Capture the cell that displays the provided text and extract its (X, Y) central coordinate. 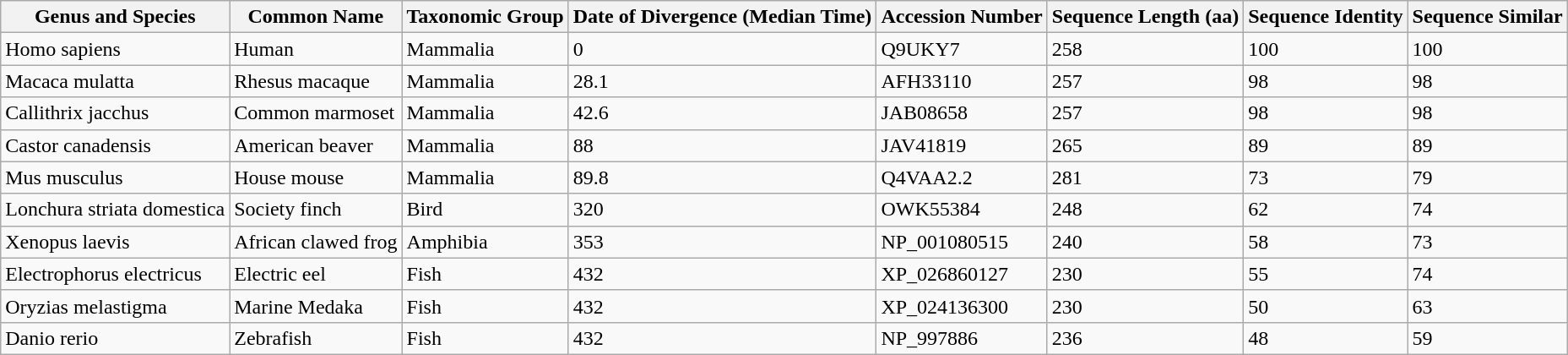
Homo sapiens (115, 49)
Society finch (316, 210)
320 (723, 210)
Genus and Species (115, 17)
Electrophorus electricus (115, 274)
88 (723, 145)
Amphibia (485, 242)
59 (1488, 338)
Sequence Similar (1488, 17)
281 (1145, 177)
48 (1326, 338)
28.1 (723, 81)
Danio rerio (115, 338)
Callithrix jacchus (115, 113)
Lonchura striata domestica (115, 210)
265 (1145, 145)
Zebrafish (316, 338)
JAB08658 (962, 113)
AFH33110 (962, 81)
Electric eel (316, 274)
55 (1326, 274)
236 (1145, 338)
Bird (485, 210)
XP_024136300 (962, 306)
248 (1145, 210)
Mus musculus (115, 177)
240 (1145, 242)
62 (1326, 210)
Accession Number (962, 17)
Oryzias melastigma (115, 306)
0 (723, 49)
Macaca mulatta (115, 81)
258 (1145, 49)
JAV41819 (962, 145)
Sequence Identity (1326, 17)
Xenopus laevis (115, 242)
African clawed frog (316, 242)
XP_026860127 (962, 274)
Q4VAA2.2 (962, 177)
American beaver (316, 145)
OWK55384 (962, 210)
Rhesus macaque (316, 81)
NP_997886 (962, 338)
Q9UKY7 (962, 49)
63 (1488, 306)
Castor canadensis (115, 145)
Date of Divergence (Median Time) (723, 17)
Taxonomic Group (485, 17)
Common marmoset (316, 113)
58 (1326, 242)
79 (1488, 177)
89.8 (723, 177)
Human (316, 49)
50 (1326, 306)
Sequence Length (aa) (1145, 17)
NP_001080515 (962, 242)
Common Name (316, 17)
353 (723, 242)
House mouse (316, 177)
Marine Medaka (316, 306)
42.6 (723, 113)
